Determine the (X, Y) coordinate at the center of the cell enclosing the given text.  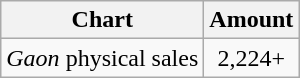
Amount (252, 20)
Chart (102, 20)
Gaon physical sales (102, 58)
2,224+ (252, 58)
